Extract the [x, y] coordinate from the center of the cell holding the provided text.  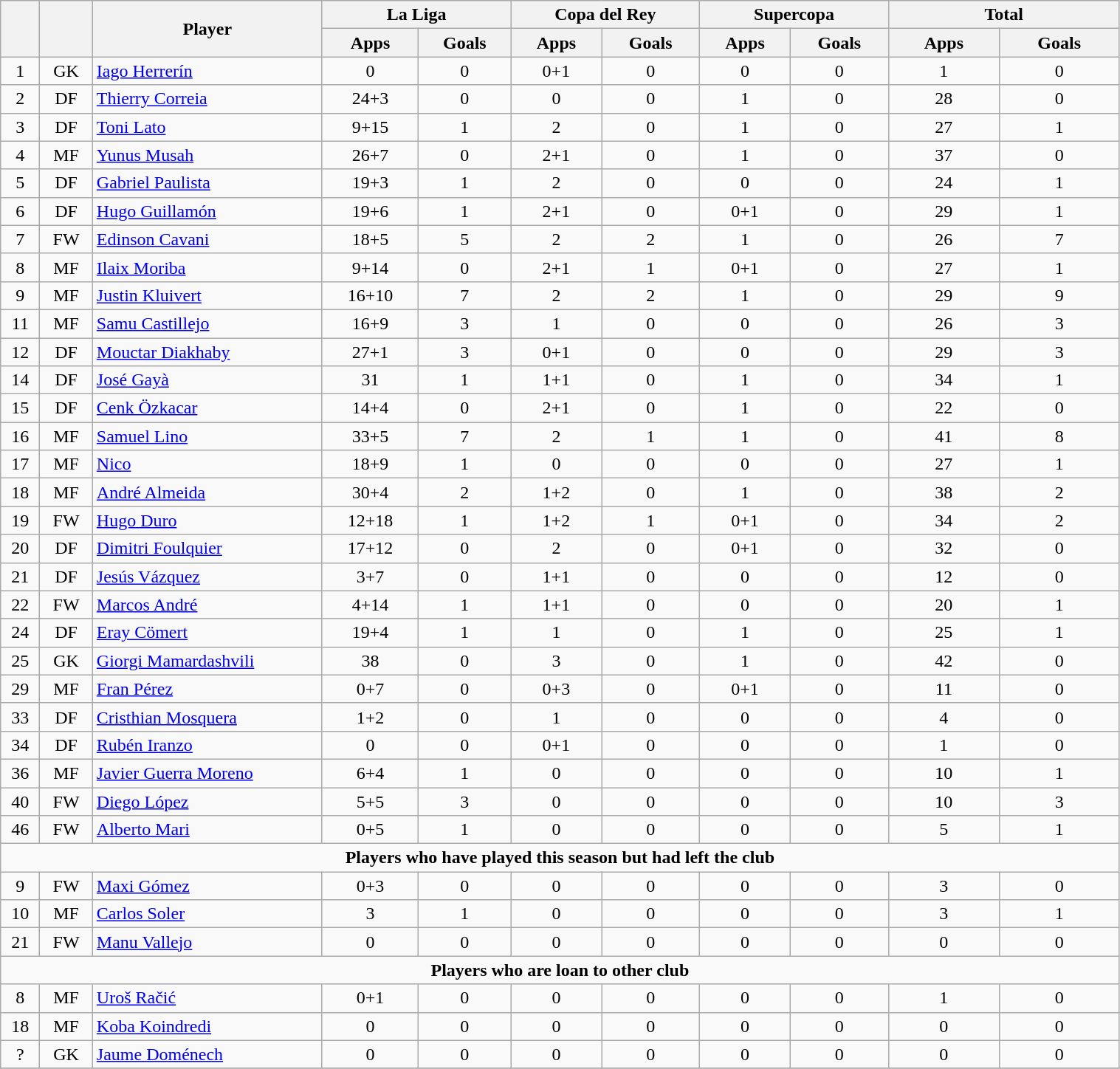
37 [944, 155]
Alberto Mari [207, 830]
Hugo Guillamón [207, 211]
6 [21, 211]
15 [21, 408]
6+4 [370, 773]
Cristhian Mosquera [207, 717]
Maxi Gómez [207, 886]
16+10 [370, 295]
Jesús Vázquez [207, 577]
40 [21, 801]
Toni Lato [207, 127]
Cenk Özkacar [207, 408]
14+4 [370, 408]
26+7 [370, 155]
18+9 [370, 464]
Player [207, 29]
19+3 [370, 183]
16 [21, 436]
3+7 [370, 577]
Giorgi Mamardashvili [207, 661]
José Gayà [207, 380]
Uroš Račić [207, 998]
Manu Vallejo [207, 942]
24+3 [370, 99]
33+5 [370, 436]
Marcos André [207, 605]
Justin Kluivert [207, 295]
Hugo Duro [207, 520]
André Almeida [207, 492]
16+9 [370, 323]
Fran Pérez [207, 689]
Jaume Doménech [207, 1054]
Samu Castillejo [207, 323]
46 [21, 830]
Eray Cömert [207, 633]
19 [21, 520]
18+5 [370, 239]
? [21, 1054]
12+18 [370, 520]
Iago Herrerín [207, 71]
4+14 [370, 605]
27+1 [370, 352]
33 [21, 717]
Gabriel Paulista [207, 183]
Diego López [207, 801]
Players who have played this season but had left the club [560, 858]
5+5 [370, 801]
0+5 [370, 830]
17+12 [370, 549]
Rubén Iranzo [207, 745]
19+4 [370, 633]
32 [944, 549]
Ilaix Moriba [207, 267]
36 [21, 773]
Total [1004, 15]
42 [944, 661]
Mouctar Diakhaby [207, 352]
Supercopa [794, 15]
Nico [207, 464]
La Liga [416, 15]
Koba Koindredi [207, 1026]
30+4 [370, 492]
Thierry Correia [207, 99]
Copa del Rey [605, 15]
31 [370, 380]
14 [21, 380]
Dimitri Foulquier [207, 549]
Samuel Lino [207, 436]
17 [21, 464]
28 [944, 99]
Players who are loan to other club [560, 970]
41 [944, 436]
Javier Guerra Moreno [207, 773]
9+14 [370, 267]
9+15 [370, 127]
19+6 [370, 211]
Edinson Cavani [207, 239]
Yunus Musah [207, 155]
Carlos Soler [207, 914]
0+7 [370, 689]
